Provide the [X, Y] coordinate of the cell's center where the given text is located.  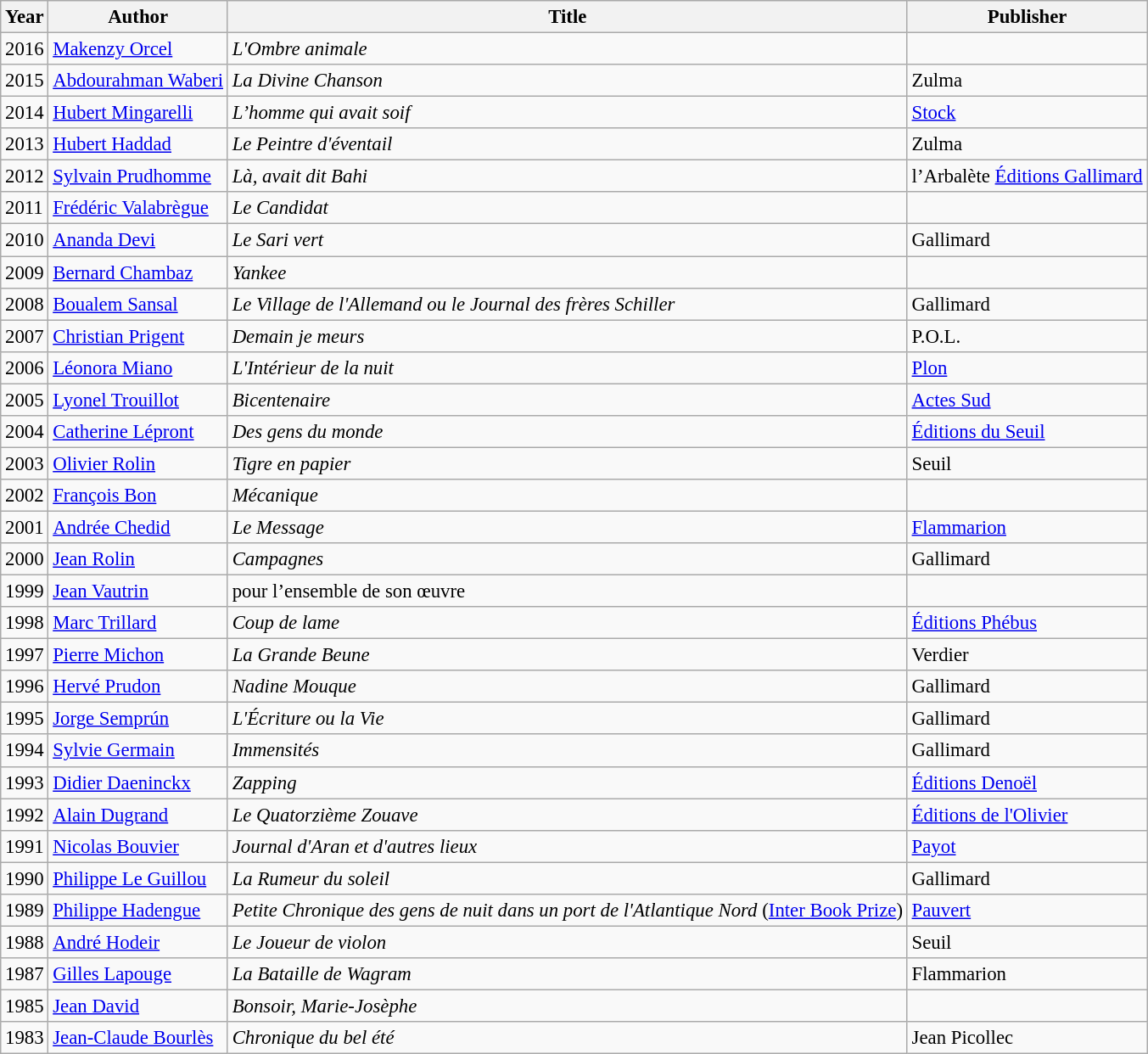
Mécanique [567, 496]
Jean-Claude Bourlès [137, 1038]
2008 [25, 304]
2001 [25, 527]
L'Écriture ou la Vie [567, 719]
l’Arbalète Éditions Gallimard [1027, 177]
Stock [1027, 113]
L'Intérieur de la nuit [567, 367]
Boualem Sansal [137, 304]
Sylvain Prudhomme [137, 177]
Bicentenaire [567, 400]
Là, avait dit Bahi [567, 177]
Immensités [567, 751]
2003 [25, 463]
Le Message [567, 527]
L'Ombre animale [567, 49]
Jean Vautrin [137, 591]
Le Sari vert [567, 240]
Tigre en papier [567, 463]
Year [25, 17]
Olivier Rolin [137, 463]
La Divine Chanson [567, 81]
Ananda Devi [137, 240]
Pierre Michon [137, 655]
Éditions Phébus [1027, 623]
Didier Daeninckx [137, 782]
Gilles Lapouge [137, 974]
2004 [25, 432]
Journal d'Aran et d'autres lieux [567, 846]
André Hodeir [137, 942]
2012 [25, 177]
2010 [25, 240]
Philippe Hadengue [137, 911]
Le Candidat [567, 208]
Le Joueur de violon [567, 942]
Petite Chronique des gens de nuit dans un port de l'Atlantique Nord (Inter Book Prize) [567, 911]
1997 [25, 655]
Jorge Semprún [137, 719]
Coup de lame [567, 623]
Plon [1027, 367]
Éditions du Seuil [1027, 432]
2009 [25, 272]
Marc Trillard [137, 623]
1992 [25, 815]
Makenzy Orcel [137, 49]
Title [567, 17]
Philippe Le Guillou [137, 878]
2015 [25, 81]
Abdourahman Waberi [137, 81]
2014 [25, 113]
pour l’ensemble de son œuvre [567, 591]
La Rumeur du soleil [567, 878]
Le Village de l'Allemand ou le Journal des frères Schiller [567, 304]
1994 [25, 751]
Nadine Mouque [567, 687]
Frédéric Valabrègue [137, 208]
Christian Prigent [137, 336]
Yankee [567, 272]
Pauvert [1027, 911]
Des gens du monde [567, 432]
1993 [25, 782]
Verdier [1027, 655]
Jean Picollec [1027, 1038]
2000 [25, 559]
Hervé Prudon [137, 687]
Le Peintre d'éventail [567, 144]
1985 [25, 1006]
1987 [25, 974]
Bonsoir, Marie-Josèphe [567, 1006]
Payot [1027, 846]
Bernard Chambaz [137, 272]
2013 [25, 144]
Hubert Mingarelli [137, 113]
Lyonel Trouillot [137, 400]
1991 [25, 846]
Le Quatorzième Zouave [567, 815]
Éditions Denoël [1027, 782]
Zapping [567, 782]
Alain Dugrand [137, 815]
Hubert Haddad [137, 144]
Chronique du bel été [567, 1038]
Publisher [1027, 17]
La Grande Beune [567, 655]
2011 [25, 208]
1999 [25, 591]
Actes Sud [1027, 400]
1988 [25, 942]
2002 [25, 496]
2016 [25, 49]
Demain je meurs [567, 336]
Jean David [137, 1006]
Éditions de l'Olivier [1027, 815]
1996 [25, 687]
Nicolas Bouvier [137, 846]
1990 [25, 878]
Sylvie Germain [137, 751]
Author [137, 17]
François Bon [137, 496]
Campagnes [567, 559]
1983 [25, 1038]
Jean Rolin [137, 559]
Andrée Chedid [137, 527]
1989 [25, 911]
1995 [25, 719]
2007 [25, 336]
2005 [25, 400]
Catherine Lépront [137, 432]
P.O.L. [1027, 336]
1998 [25, 623]
La Bataille de Wagram [567, 974]
Léonora Miano [137, 367]
2006 [25, 367]
L’homme qui avait soif [567, 113]
